Pinpoint the cell where the given text exists, returning its (x, y) midpoint coordinate. 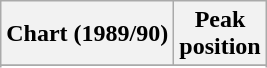
Chart (1989/90) (88, 34)
Peak position (220, 34)
